Provide the (X, Y) coordinate of the cell's center where the given text is located.  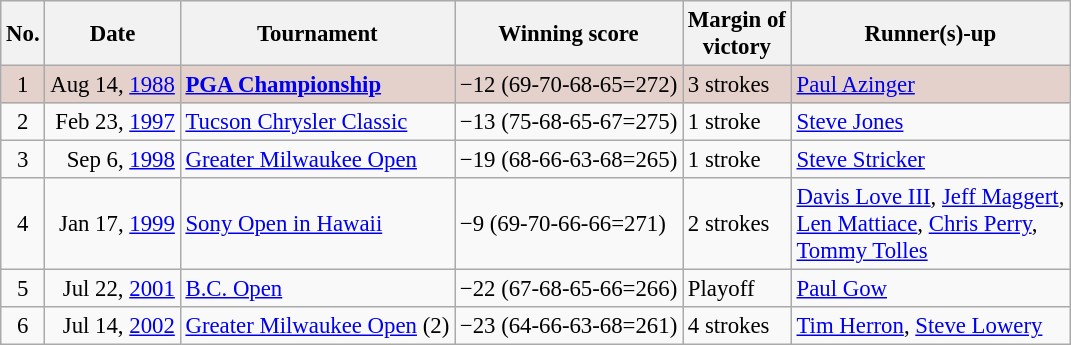
Paul Gow (930, 289)
Tucson Chrysler Classic (317, 122)
4 (23, 224)
Tournament (317, 34)
3 strokes (738, 85)
Sony Open in Hawaii (317, 224)
−13 (75-68-65-67=275) (569, 122)
Jan 17, 1999 (112, 224)
3 (23, 160)
−9 (69-70-66-66=271) (569, 224)
5 (23, 289)
No. (23, 34)
Feb 23, 1997 (112, 122)
Runner(s)-up (930, 34)
Winning score (569, 34)
Steve Jones (930, 122)
2 (23, 122)
2 strokes (738, 224)
Aug 14, 1988 (112, 85)
Sep 6, 1998 (112, 160)
Davis Love III, Jeff Maggert, Len Mattiace, Chris Perry, Tommy Tolles (930, 224)
Margin ofvictory (738, 34)
Jul 22, 2001 (112, 289)
Playoff (738, 289)
−22 (67-68-65-66=266) (569, 289)
1 (23, 85)
B.C. Open (317, 289)
−19 (68-66-63-68=265) (569, 160)
Steve Stricker (930, 160)
PGA Championship (317, 85)
Date (112, 34)
Paul Azinger (930, 85)
−12 (69-70-68-65=272) (569, 85)
Greater Milwaukee Open (317, 160)
